Return the (x, y) coordinate for the center point of the cell that contains the specified text.  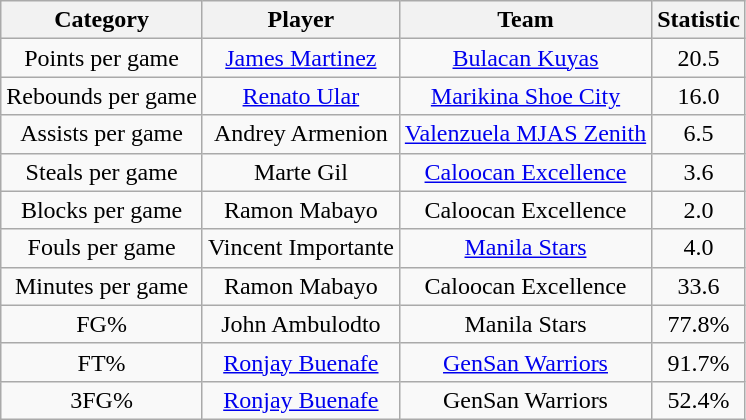
Marte Gil (300, 172)
Category (102, 20)
Andrey Armenion (300, 134)
Player (300, 20)
Fouls per game (102, 248)
Renato Ular (300, 96)
Assists per game (102, 134)
Team (525, 20)
91.7% (699, 362)
Marikina Shoe City (525, 96)
77.8% (699, 324)
Vincent Importante (300, 248)
Steals per game (102, 172)
Statistic (699, 20)
4.0 (699, 248)
James Martinez (300, 58)
16.0 (699, 96)
3FG% (102, 400)
Blocks per game (102, 210)
Points per game (102, 58)
FG% (102, 324)
Valenzuela MJAS Zenith (525, 134)
FT% (102, 362)
Rebounds per game (102, 96)
Minutes per game (102, 286)
John Ambulodto (300, 324)
52.4% (699, 400)
20.5 (699, 58)
3.6 (699, 172)
6.5 (699, 134)
Bulacan Kuyas (525, 58)
33.6 (699, 286)
2.0 (699, 210)
